Search for the cell housing the specified text and yield its (X, Y) center coordinate. 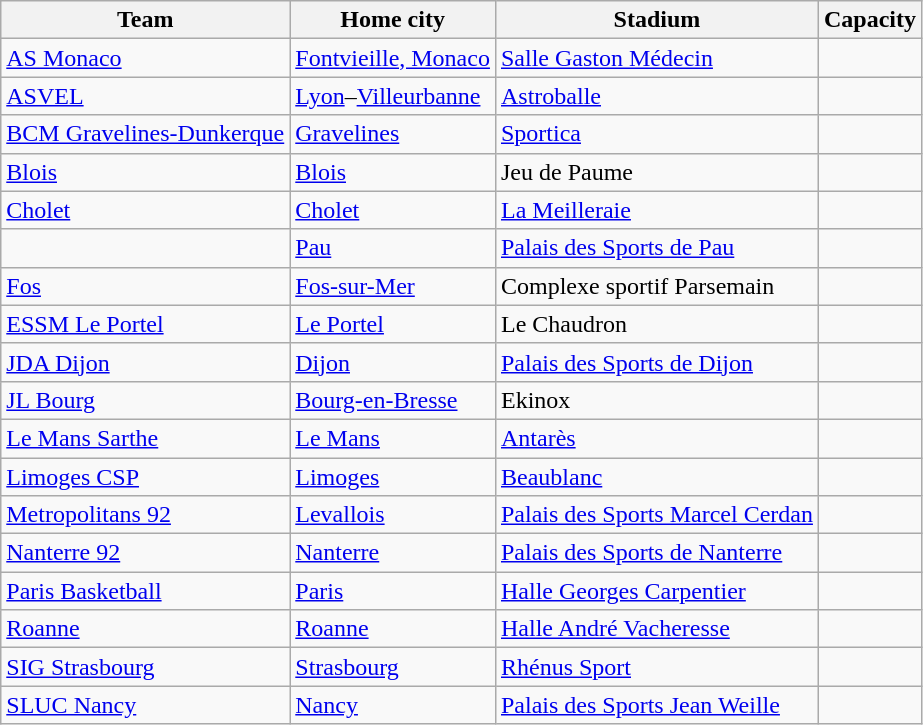
Bourg-en-Bresse (393, 400)
SIG Strasbourg (146, 667)
Nancy (393, 705)
Palais des Sports de Nanterre (656, 553)
Limoges (393, 477)
Fos (146, 286)
JDA Dijon (146, 362)
Levallois (393, 515)
La Meilleraie (656, 210)
Home city (393, 20)
Team (146, 20)
Nanterre (393, 553)
Metropolitans 92 (146, 515)
Gravelines (393, 134)
Astroballe (656, 96)
Fontvieille, Monaco (393, 58)
JL Bourg (146, 400)
Nanterre 92 (146, 553)
Lyon–Villeurbanne (393, 96)
Le Chaudron (656, 324)
Capacity (870, 20)
Halle André Vacheresse (656, 629)
Palais des Sports Jean Weille (656, 705)
BCM Gravelines-Dunkerque (146, 134)
Fos-sur-Mer (393, 286)
Le Mans (393, 438)
Antarès (656, 438)
ASVEL (146, 96)
Complexe sportif Parsemain (656, 286)
Ekinox (656, 400)
Halle Georges Carpentier (656, 591)
Pau (393, 248)
Salle Gaston Médecin (656, 58)
Palais des Sports de Pau (656, 248)
Beaublanc (656, 477)
Rhénus Sport (656, 667)
Paris (393, 591)
SLUC Nancy (146, 705)
Le Portel (393, 324)
Dijon (393, 362)
AS Monaco (146, 58)
Jeu de Paume (656, 172)
Stadium (656, 20)
Sportica (656, 134)
Paris Basketball (146, 591)
Le Mans Sarthe (146, 438)
Limoges CSP (146, 477)
Palais des Sports Marcel Cerdan (656, 515)
ESSM Le Portel (146, 324)
Palais des Sports de Dijon (656, 362)
Strasbourg (393, 667)
